Detect which cell encompasses the target text, then output its (x, y) center coordinate. 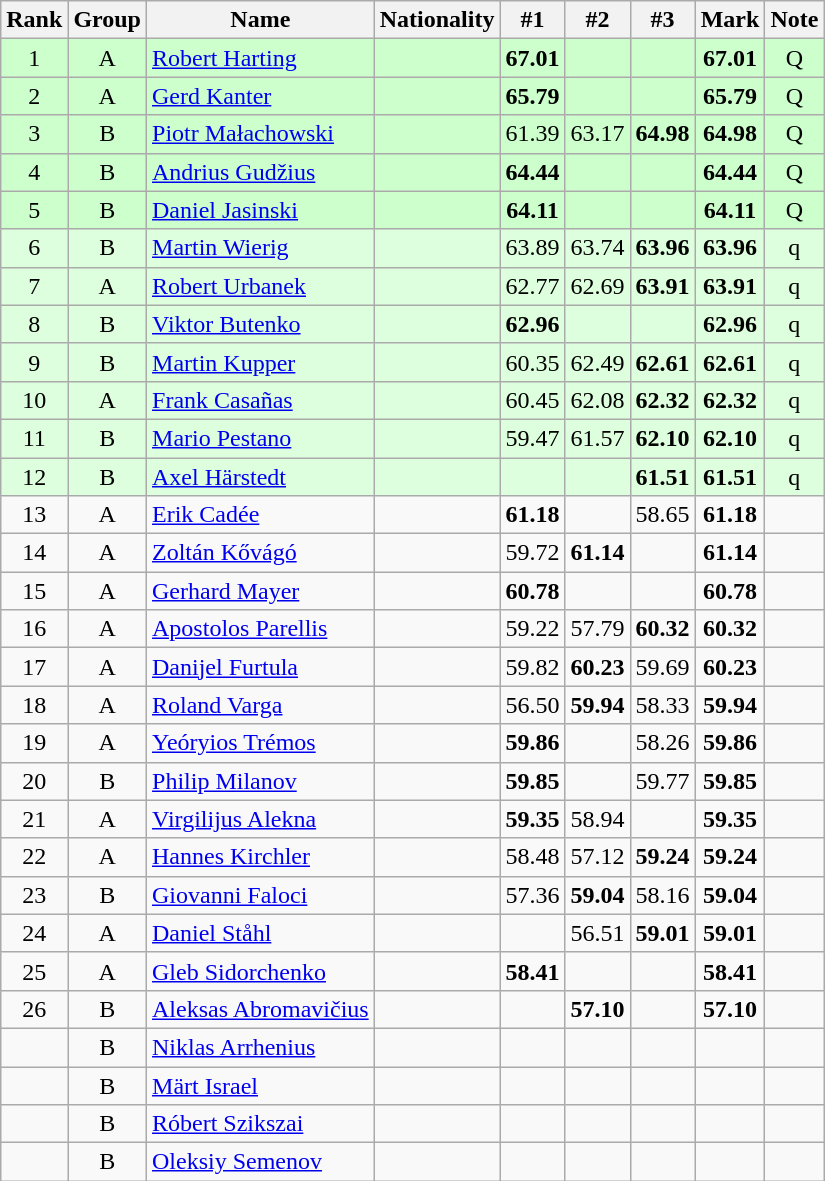
#1 (532, 20)
15 (34, 591)
2 (34, 96)
58.48 (532, 857)
59.22 (532, 629)
5 (34, 210)
3 (34, 134)
Daniel Ståhl (261, 933)
Piotr Małachowski (261, 134)
58.94 (598, 819)
62.69 (598, 286)
61.39 (532, 134)
62.49 (598, 362)
Martin Wierig (261, 248)
#3 (662, 20)
63.89 (532, 248)
59.47 (532, 438)
Róbert Szikszai (261, 1124)
Danijel Furtula (261, 667)
Note (794, 20)
1 (34, 58)
Gerd Kanter (261, 96)
Andrius Gudžius (261, 172)
4 (34, 172)
12 (34, 477)
63.17 (598, 134)
Roland Varga (261, 705)
16 (34, 629)
Viktor Butenko (261, 324)
59.72 (532, 553)
Aleksas Abromavičius (261, 1009)
57.36 (532, 895)
Daniel Jasinski (261, 210)
62.77 (532, 286)
25 (34, 971)
60.35 (532, 362)
58.65 (662, 515)
Giovanni Faloci (261, 895)
Gleb Sidorchenko (261, 971)
Mario Pestano (261, 438)
Zoltán Kővágó (261, 553)
Gerhard Mayer (261, 591)
11 (34, 438)
Märt Israel (261, 1085)
Niklas Arrhenius (261, 1047)
57.79 (598, 629)
23 (34, 895)
Hannes Kirchler (261, 857)
60.45 (532, 400)
21 (34, 819)
9 (34, 362)
19 (34, 743)
Oleksiy Semenov (261, 1162)
Frank Casañas (261, 400)
Erik Cadée (261, 515)
Mark (730, 20)
Rank (34, 20)
Group (108, 20)
Name (261, 20)
17 (34, 667)
56.50 (532, 705)
59.69 (662, 667)
56.51 (598, 933)
8 (34, 324)
20 (34, 781)
6 (34, 248)
Philip Milanov (261, 781)
Martin Kupper (261, 362)
58.16 (662, 895)
59.82 (532, 667)
58.26 (662, 743)
24 (34, 933)
63.74 (598, 248)
18 (34, 705)
61.57 (598, 438)
58.33 (662, 705)
Apostolos Parellis (261, 629)
#2 (598, 20)
13 (34, 515)
57.12 (598, 857)
26 (34, 1009)
10 (34, 400)
Yeóryios Trémos (261, 743)
Virgilijus Alekna (261, 819)
Axel Härstedt (261, 477)
62.08 (598, 400)
7 (34, 286)
Robert Harting (261, 58)
14 (34, 553)
22 (34, 857)
59.77 (662, 781)
Nationality (437, 20)
Robert Urbanek (261, 286)
